From the cell containing the given text, extract its center point as (x, y) coordinate. 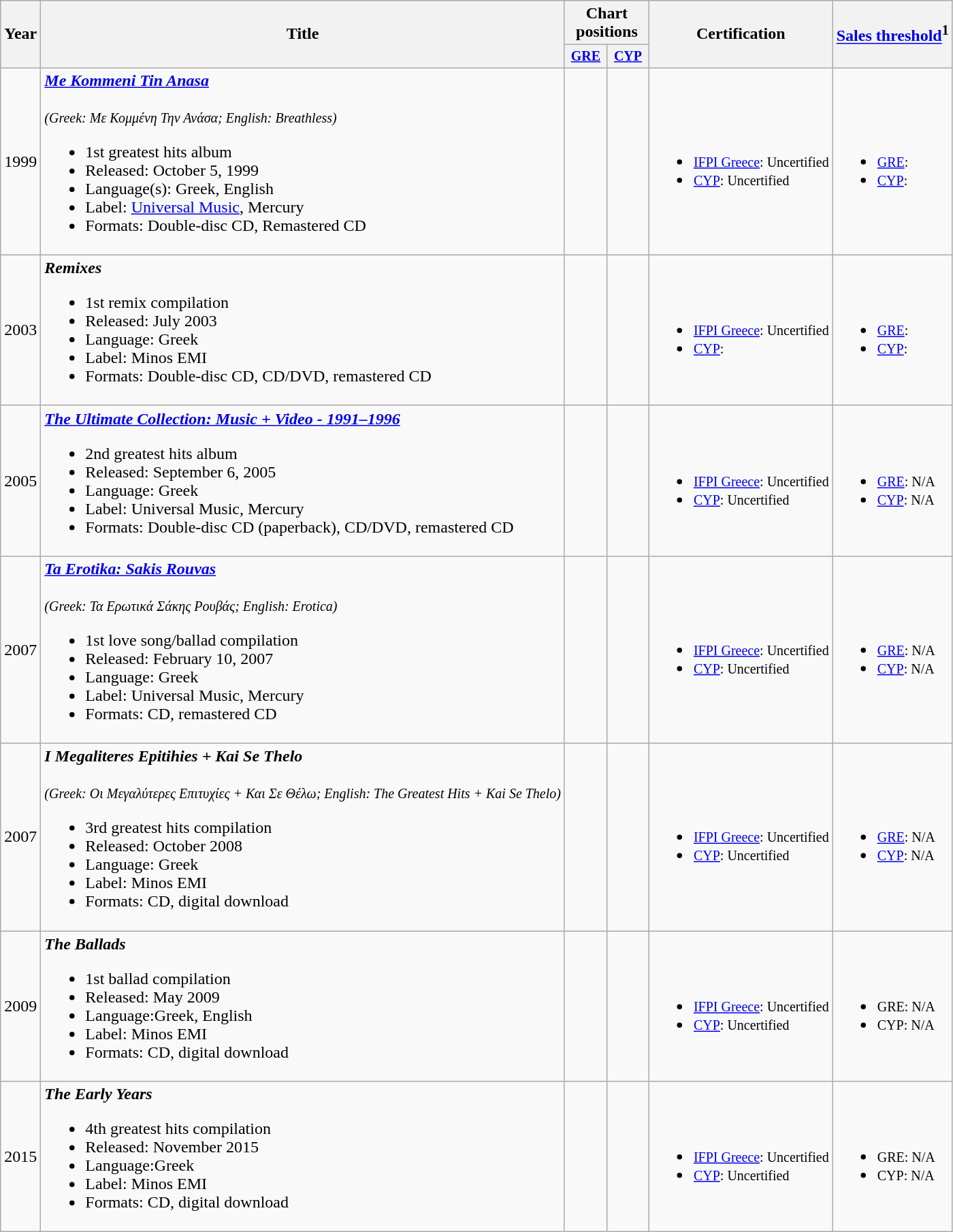
2015 (20, 1156)
The Ballads1st ballad compilationReleased: May 2009Language:Greek, EnglishLabel: Minos EMIFormats: CD, digital download (303, 1007)
Chart positions (607, 23)
CYP (628, 56)
1999 (20, 161)
The Early Years4th greatest hits compilationReleased: November 2015Language:GreekLabel: Minos EMIFormats: CD, digital download (303, 1156)
IFPI Greece: UncertifiedCYP: (741, 330)
GRE (585, 56)
Year (20, 34)
2003 (20, 330)
2009 (20, 1007)
2005 (20, 481)
Title (303, 34)
Sales threshold1 (892, 34)
Remixes1st remix compilationReleased: July 2003Language: GreekLabel: Minos EMIFormats: Double-disc CD, CD/DVD, remastered CD (303, 330)
Certification (741, 34)
